Detect which cell encompasses the target text, then output its [X, Y] center coordinate. 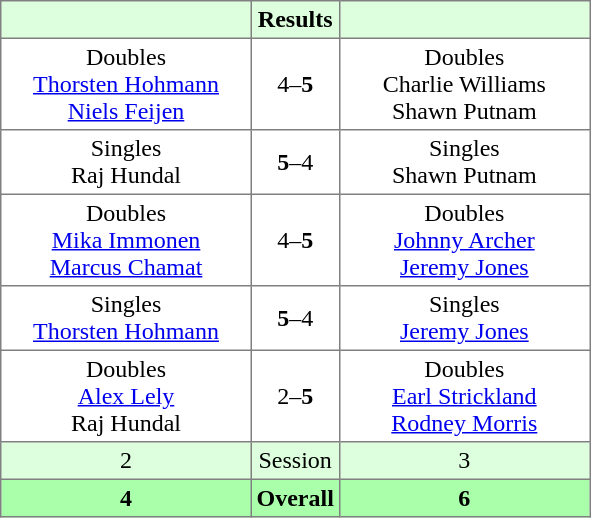
DoublesJohnny ArcherJeremy Jones [464, 240]
2 [126, 461]
Session [295, 461]
Overall [295, 498]
DoublesThorsten HohmannNiels Feijen [126, 84]
SinglesJeremy Jones [464, 318]
SinglesShawn Putnam [464, 162]
DoublesMika ImmonenMarcus Chamat [126, 240]
SinglesRaj Hundal [126, 162]
3 [464, 461]
Results [295, 20]
DoublesEarl StricklandRodney Morris [464, 396]
4 [126, 498]
SinglesThorsten Hohmann [126, 318]
DoublesCharlie WilliamsShawn Putnam [464, 84]
6 [464, 498]
DoublesAlex LelyRaj Hundal [126, 396]
2–5 [295, 396]
